Return the (X, Y) coordinate for the center point of the cell that contains the specified text.  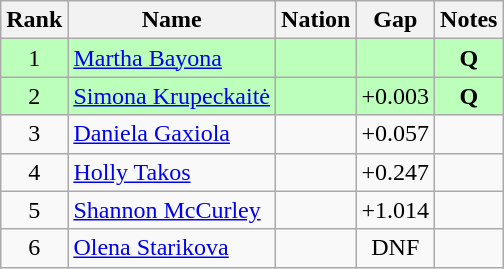
Simona Krupeckaitė (172, 96)
Olena Starikova (172, 248)
+1.014 (396, 210)
2 (34, 96)
6 (34, 248)
1 (34, 58)
Martha Bayona (172, 58)
+0.003 (396, 96)
DNF (396, 248)
3 (34, 134)
+0.057 (396, 134)
Daniela Gaxiola (172, 134)
Notes (469, 20)
Rank (34, 20)
Nation (316, 20)
+0.247 (396, 172)
5 (34, 210)
Shannon McCurley (172, 210)
Holly Takos (172, 172)
Name (172, 20)
4 (34, 172)
Gap (396, 20)
